Determine the [x, y] coordinate at the center of the cell enclosing the given text.  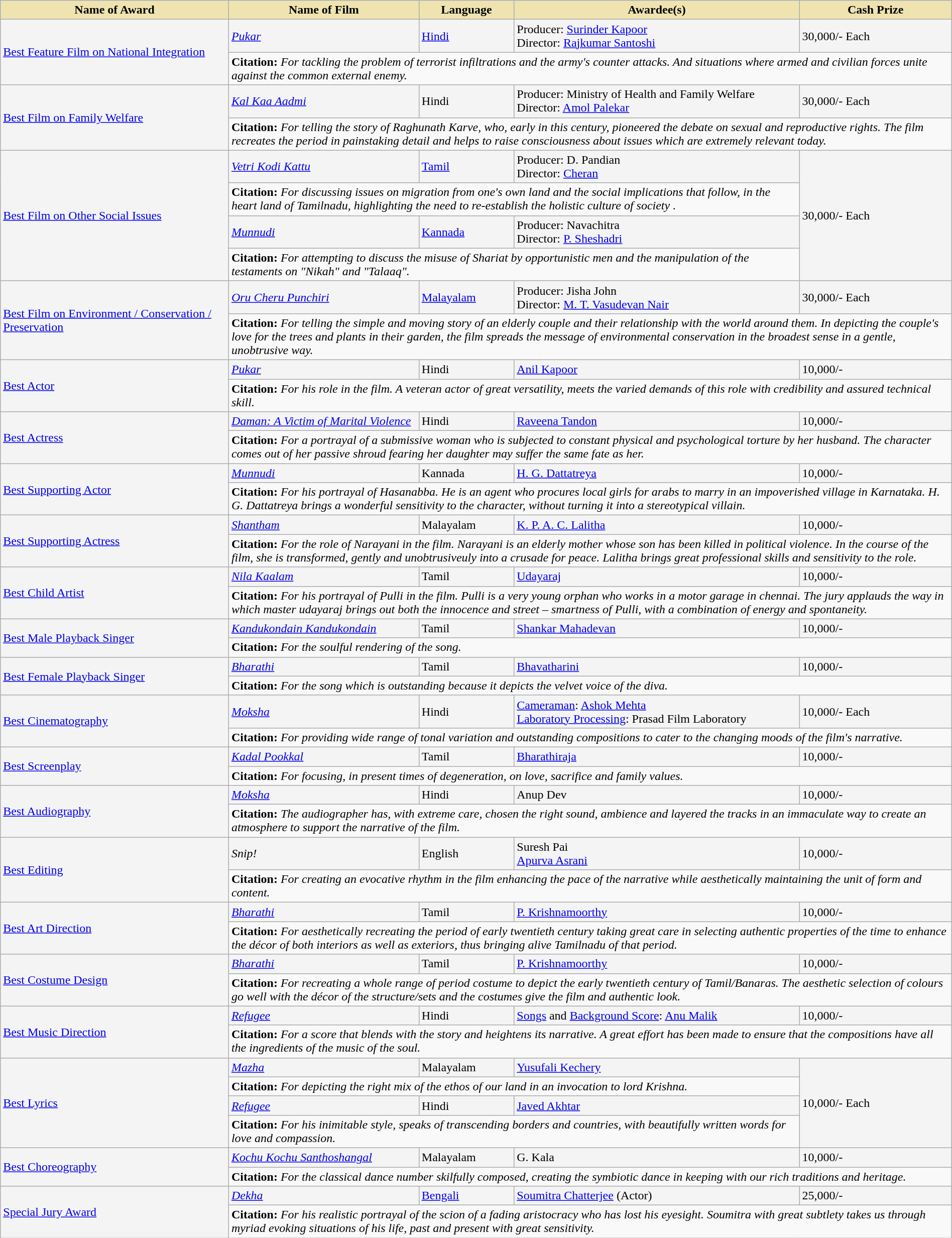
Best Editing [114, 870]
Language [466, 10]
Citation: For his inimitable style, speaks of transcending borders and countries, with beautifully written words for love and compassion. [514, 1131]
Citation: For the soulful rendering of the song. [590, 647]
Cash Prize [876, 10]
Oru Cheru Punchiri [323, 297]
Dekha [323, 1196]
Shantham [323, 525]
Citation: For attempting to discuss the misuse of Shariat by opportunistic men and the manipulation of the testaments on "Nikah" and "Talaaq". [514, 264]
Best Lyrics [114, 1103]
Snip! [323, 854]
Name of Film [323, 10]
Kochu Kochu Santhoshangal [323, 1157]
Best Art Direction [114, 928]
Cameraman: Ashok MehtaLaboratory Processing: Prasad Film Laboratory [657, 711]
Citation: For the classical dance number skilfully composed, creating the symbiotic dance in keeping with our rich traditions and heritage. [590, 1177]
Best Male Playback Singer [114, 638]
Name of Award [114, 10]
Best Actress [114, 438]
Anup Dev [657, 795]
Best Cinematography [114, 721]
25,000/- [876, 1196]
Best Screenplay [114, 766]
Best Film on Environment / Conservation / Preservation [114, 320]
Best Film on Other Social Issues [114, 215]
Mazha [323, 1067]
Kal Kaa Aadmi [323, 101]
Yusufali Kechery [657, 1067]
Awardee(s) [657, 10]
Bharathiraja [657, 756]
Anil Kapoor [657, 369]
Producer: Jisha JohnDirector: M. T. Vasudevan Nair [657, 297]
Best Actor [114, 386]
English [466, 854]
Best Feature Film on National Integration [114, 52]
K. P. A. C. Lalitha [657, 525]
Raveena Tandon [657, 421]
Nila Kaalam [323, 577]
Producer: NavachitraDirector: P. Sheshadri [657, 232]
Best Choreography [114, 1167]
Best Female Playback Singer [114, 676]
Best Child Artist [114, 593]
Producer: Ministry of Health and Family WelfareDirector: Amol Palekar [657, 101]
Songs and Background Score: Anu Malik [657, 1016]
Vetri Kodi Kattu [323, 167]
Shankar Mahadevan [657, 628]
Soumitra Chatterjee (Actor) [657, 1196]
Producer: D. PandianDirector: Cheran [657, 167]
Bengali [466, 1196]
Javed Akhtar [657, 1105]
Producer: Surinder KapoorDirector: Rajkumar Santoshi [657, 36]
Kandukondain Kandukondain [323, 628]
Citation: For providing wide range of tonal variation and outstanding compositions to cater to the changing moods of the film's narrative. [590, 737]
Best Music Direction [114, 1032]
Bhavatharini [657, 666]
Suresh PaiApurva Asrani [657, 854]
Best Supporting Actress [114, 541]
Citation: For the song which is outstanding because it depicts the velvet voice of the diva. [590, 686]
Special Jury Award [114, 1212]
Citation: For focusing, in present times of degeneration, on love, sacrifice and family values. [590, 776]
Best Costume Design [114, 980]
Kadal Pookkal [323, 756]
Citation: For depicting the right mix of the ethos of our land in an invocation to lord Krishna. [514, 1086]
Daman: A Victim of Marital Violence [323, 421]
H. G. Dattatreya [657, 473]
Best Supporting Actor [114, 489]
G. Kala [657, 1157]
Best Film on Family Welfare [114, 118]
Best Audiography [114, 812]
Udayaraj [657, 577]
